Pinpoint the cell where the given text exists, returning its (X, Y) midpoint coordinate. 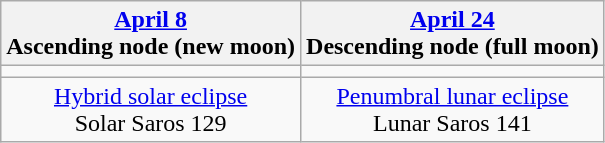
Hybrid solar eclipseSolar Saros 129 (151, 110)
April 8Ascending node (new moon) (151, 34)
Penumbral lunar eclipseLunar Saros 141 (453, 110)
April 24Descending node (full moon) (453, 34)
